Scan for the cell matching the given text and deliver its [X, Y] coordinate at center. 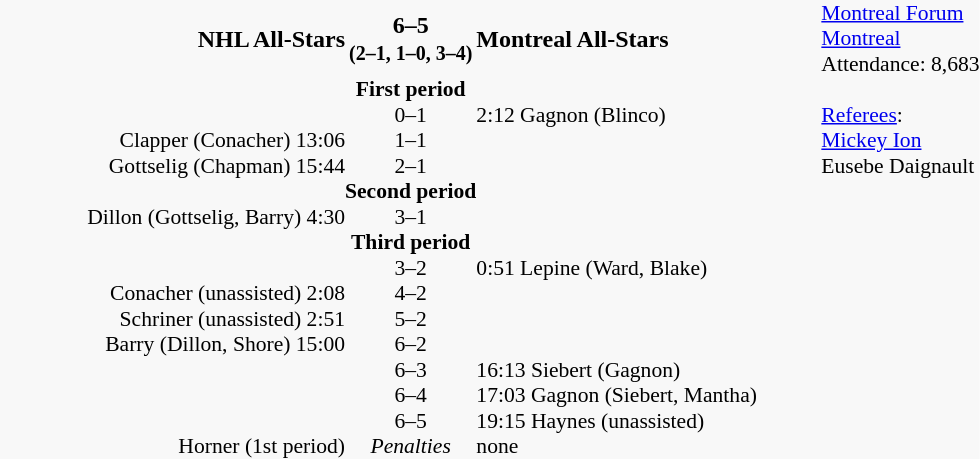
17:03 Gagnon (Siebert, Mantha) [648, 395]
0:51 Lepine (Ward, Blake) [648, 268]
16:13 Siebert (Gagnon) [648, 370]
Conacher (unassisted) 2:08 [172, 293]
2–1 [410, 166]
Third period [410, 243]
0–1 [410, 115]
19:15 Haynes (unassisted) [648, 421]
NHL All-Stars [172, 38]
Gottselig (Chapman) 15:44 [172, 166]
Second period [410, 191]
6–5(2–1, 1–0, 3–4) [410, 38]
4–2 [410, 293]
5–2 [410, 319]
2:12 Gagnon (Blinco) [648, 115]
Dillon (Gottselig, Barry) 4:30 [172, 217]
6–4 [410, 395]
Clapper (Conacher) 13:06 [172, 141]
3–2 [410, 268]
Eusebe Daignault [900, 166]
6–3 [410, 370]
Schriner (unassisted) 2:51 [172, 319]
3–1 [410, 217]
First period [410, 89]
1–1 [410, 141]
6–2 [410, 345]
Referees: [900, 115]
6–5 [410, 421]
Mickey Ion [900, 141]
Montreal ForumMontrealAttendance: 8,683 [900, 38]
Montreal All-Stars [648, 38]
Barry (Dillon, Shore) 15:00 [172, 345]
